Determine the [x, y] coordinate at the center of the cell enclosing the given text.  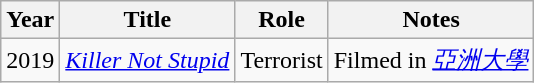
Killer Not Stupid [148, 60]
Terrorist [282, 60]
Title [148, 20]
Notes [431, 20]
2019 [30, 60]
Role [282, 20]
Filmed in 亞洲大學 [431, 60]
Year [30, 20]
